Output the [x, y] coordinate of the center of the cell containing the given text.  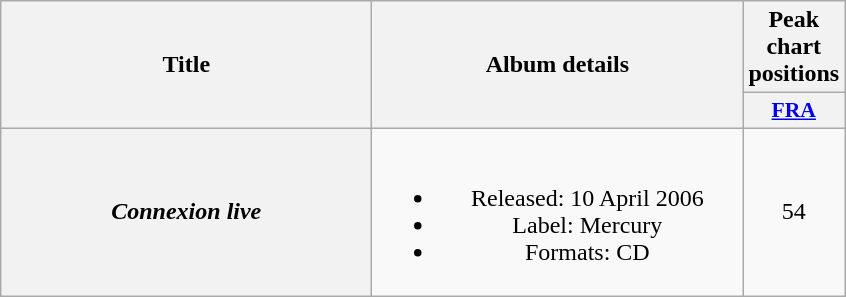
Title [186, 65]
Peak chart positions [794, 47]
Released: 10 April 2006Label: MercuryFormats: CD [558, 212]
Connexion live [186, 212]
FRA [794, 111]
Album details [558, 65]
54 [794, 212]
